Output the [x, y] coordinate of the center of the cell containing the given text.  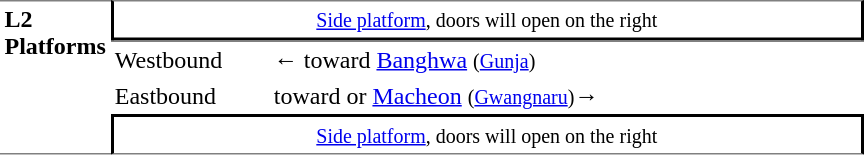
Westbound [190, 59]
toward or Macheon (Gwangnaru)→ [566, 96]
← toward Banghwa (Gunja) [566, 59]
Eastbound [190, 96]
L2Platforms [55, 77]
